Provide the [X, Y] coordinate of the cell's center where the given text is located.  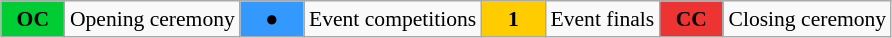
CC [691, 19]
● [272, 19]
Closing ceremony [807, 19]
OC [33, 19]
1 [513, 19]
Event finals [602, 19]
Opening ceremony [152, 19]
Event competitions [392, 19]
